Determine the [X, Y] coordinate at the center of the cell enclosing the given text.  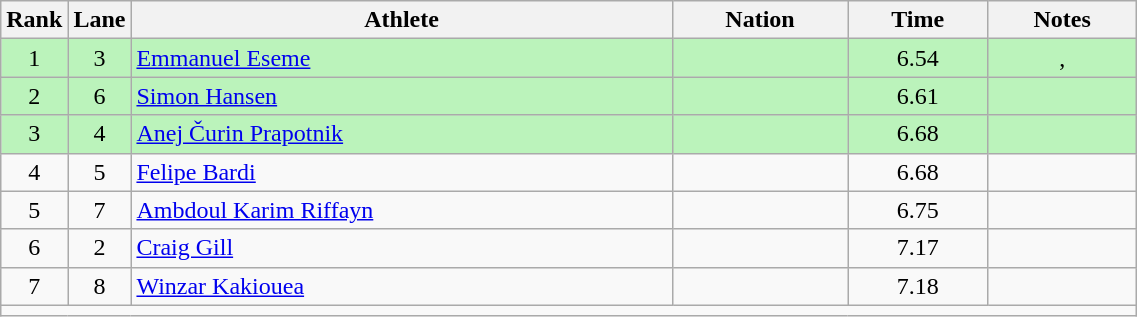
Ambdoul Karim Riffayn [402, 210]
, [1062, 58]
6.54 [918, 58]
Notes [1062, 20]
Felipe Bardi [402, 172]
Lane [100, 20]
Time [918, 20]
6.61 [918, 96]
Simon Hansen [402, 96]
Anej Čurin Prapotnik [402, 134]
1 [34, 58]
Craig Gill [402, 248]
7.18 [918, 286]
Athlete [402, 20]
7.17 [918, 248]
Nation [760, 20]
Rank [34, 20]
8 [100, 286]
Emmanuel Eseme [402, 58]
Winzar Kakiouea [402, 286]
6.75 [918, 210]
